Determine the (X, Y) coordinate at the center of the cell enclosing the given text.  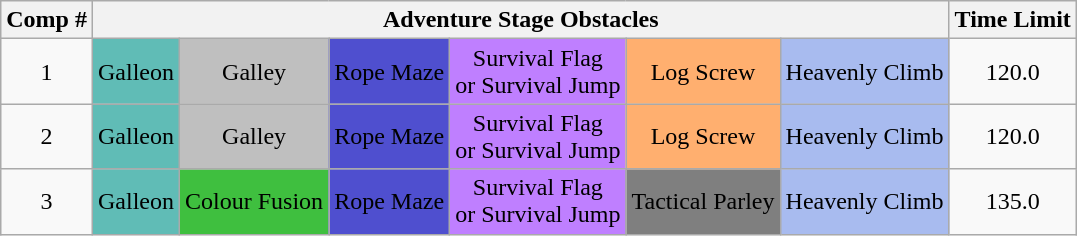
Colour Fusion (254, 202)
3 (47, 202)
2 (47, 136)
Comp # (47, 20)
Time Limit (1012, 20)
1 (47, 72)
Tactical Parley (703, 202)
Adventure Stage Obstacles (520, 20)
135.0 (1012, 202)
